Extract the (X, Y) coordinate from the center of the cell holding the provided text.  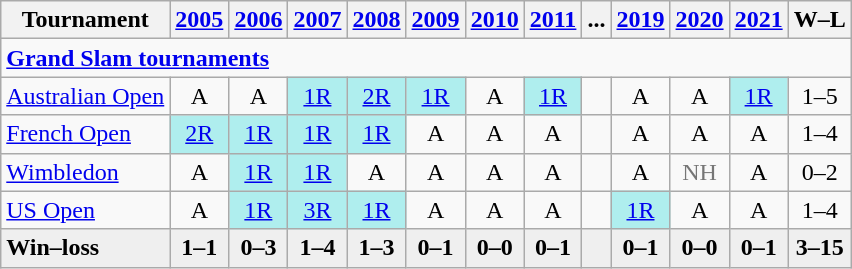
W–L (820, 20)
French Open (86, 134)
2011 (553, 20)
2010 (494, 20)
0–2 (820, 172)
1–3 (376, 248)
US Open (86, 210)
2021 (758, 20)
3–15 (820, 248)
Grand Slam tournaments (426, 58)
2006 (258, 20)
NH (700, 172)
2007 (318, 20)
0–3 (258, 248)
2008 (376, 20)
1–1 (200, 248)
2005 (200, 20)
2019 (640, 20)
1–5 (820, 96)
3R (318, 210)
Wimbledon (86, 172)
Australian Open (86, 96)
2020 (700, 20)
Tournament (86, 20)
... (596, 20)
Win–loss (86, 248)
2009 (436, 20)
